Return the (x, y) coordinate for the center point of the cell that contains the specified text.  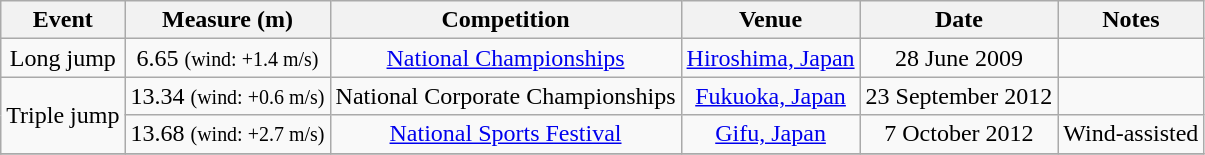
National Sports Festival (506, 134)
6.65 (wind: +1.4 m/s) (228, 58)
Hiroshima, Japan (770, 58)
National Championships (506, 58)
7 October 2012 (959, 134)
Competition (506, 20)
Triple jump (63, 115)
Gifu, Japan (770, 134)
23 September 2012 (959, 96)
Date (959, 20)
Long jump (63, 58)
13.68 (wind: +2.7 m/s) (228, 134)
Event (63, 20)
28 June 2009 (959, 58)
Fukuoka, Japan (770, 96)
National Corporate Championships (506, 96)
Venue (770, 20)
Notes (1131, 20)
13.34 (wind: +0.6 m/s) (228, 96)
Wind-assisted (1131, 134)
Measure (m) (228, 20)
